For the text-containing cell, return its midpoint in [X, Y] coordinate format. 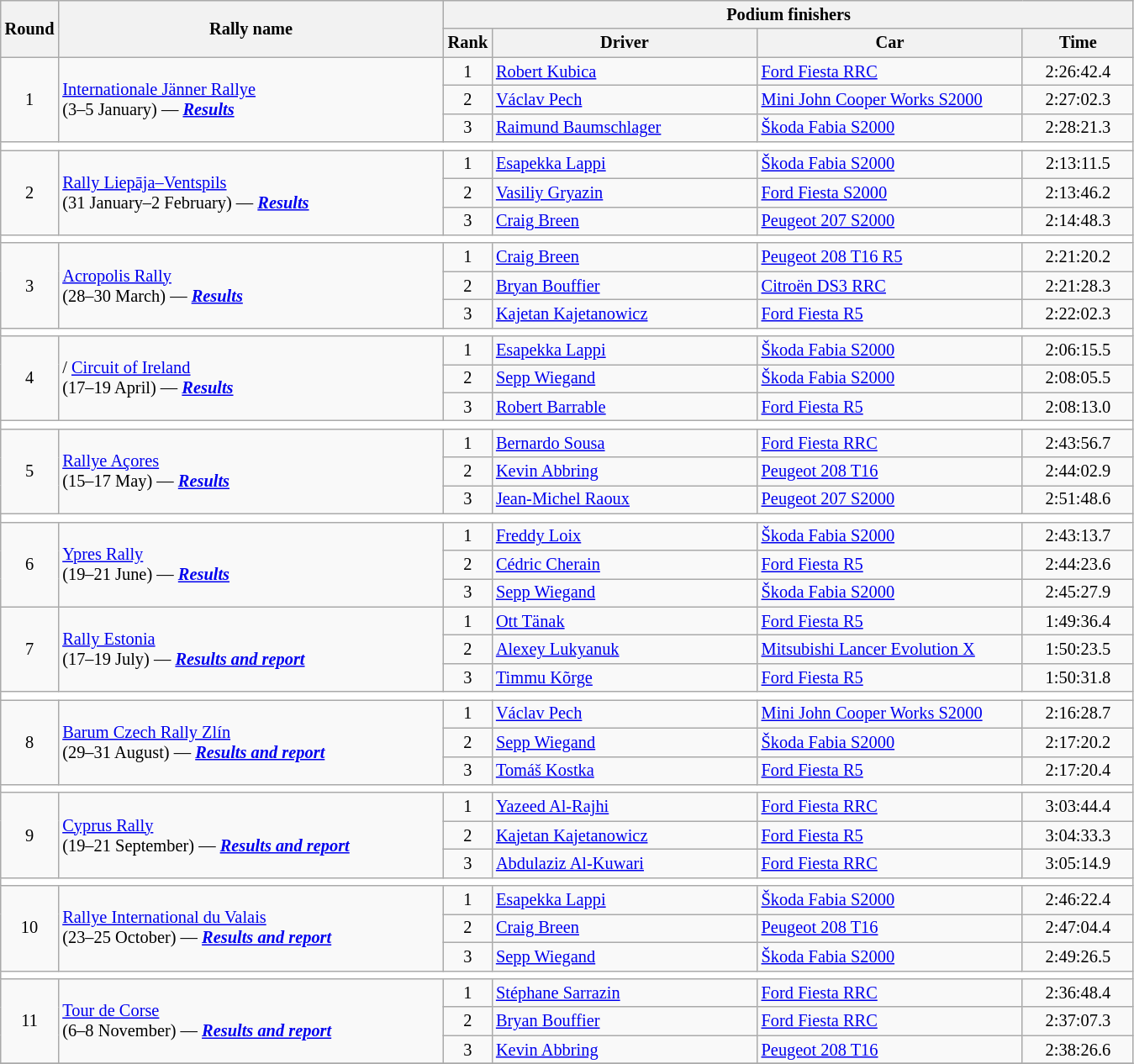
Time [1078, 43]
2:08:05.5 [1078, 378]
1:50:31.8 [1078, 677]
5 [30, 471]
Rally Liepāja–Ventspils(31 January–2 February) — Results [251, 192]
Citroën DS3 RRC [890, 286]
3:05:14.9 [1078, 863]
Mitsubishi Lancer Evolution X [890, 649]
Podium finishers [789, 14]
1:49:36.4 [1078, 621]
1:50:23.5 [1078, 649]
Ford Fiesta S2000 [890, 192]
Rank [467, 43]
2:44:23.6 [1078, 564]
Abdulaziz Al-Kuwari [625, 863]
Rally Estonia(17–19 July) — Results and report [251, 649]
Freddy Loix [625, 536]
2:51:48.6 [1078, 499]
Robert Kubica [625, 71]
2:36:48.4 [1078, 993]
Tour de Corse(6–8 November) — Results and report [251, 1020]
2:43:56.7 [1078, 443]
Car [890, 43]
Bernardo Sousa [625, 443]
2:13:46.2 [1078, 192]
Round [30, 29]
Peugeot 208 T16 R5 [890, 257]
2:45:27.9 [1078, 593]
10 [30, 928]
11 [30, 1020]
Internationale Jänner Rallye(3–5 January) — Results [251, 99]
2:16:28.7 [1078, 714]
Rally name [251, 29]
Ypres Rally(19–21 June) — Results [251, 565]
2:14:48.3 [1078, 221]
2:44:02.9 [1078, 471]
2:21:28.3 [1078, 286]
Jean-Michel Raoux [625, 499]
Driver [625, 43]
Acropolis Rally(28–30 March) — Results [251, 286]
4 [30, 378]
2:17:20.2 [1078, 742]
2:17:20.4 [1078, 771]
Rallye International du Valais(23–25 October) — Results and report [251, 928]
3:03:44.4 [1078, 807]
2:13:11.5 [1078, 164]
3:04:33.3 [1078, 835]
2:22:02.3 [1078, 313]
2:26:42.4 [1078, 71]
9 [30, 835]
6 [30, 565]
8 [30, 741]
2:49:26.5 [1078, 956]
2:37:07.3 [1078, 1021]
Tomáš Kostka [625, 771]
Alexey Lukyanuk [625, 649]
2:47:04.4 [1078, 928]
Yazeed Al-Rajhi [625, 807]
2:06:15.5 [1078, 350]
2:38:26.6 [1078, 1050]
Barum Czech Rally Zlín(29–31 August) — Results and report [251, 741]
Vasiliy Gryazin [625, 192]
7 [30, 649]
2:46:22.4 [1078, 900]
2:27:02.3 [1078, 99]
Ott Tänak [625, 621]
2:43:13.7 [1078, 536]
Robert Barrable [625, 407]
Cyprus Rally(19–21 September) — Results and report [251, 835]
Rallye Açores(15–17 May) — Results [251, 471]
Stéphane Sarrazin [625, 993]
2:28:21.3 [1078, 128]
Cédric Cherain [625, 564]
Timmu Kõrge [625, 677]
2:08:13.0 [1078, 407]
/ Circuit of Ireland(17–19 April) — Results [251, 378]
2:21:20.2 [1078, 257]
Raimund Baumschlager [625, 128]
